Determine the (x, y) coordinate at the center of the cell enclosing the given text.  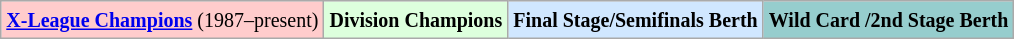
Wild Card /2nd Stage Berth (888, 20)
X-League Champions (1987–present) (162, 20)
Final Stage/Semifinals Berth (636, 20)
Division Champions (416, 20)
